Return [x, y] of the center of cell containing provided text 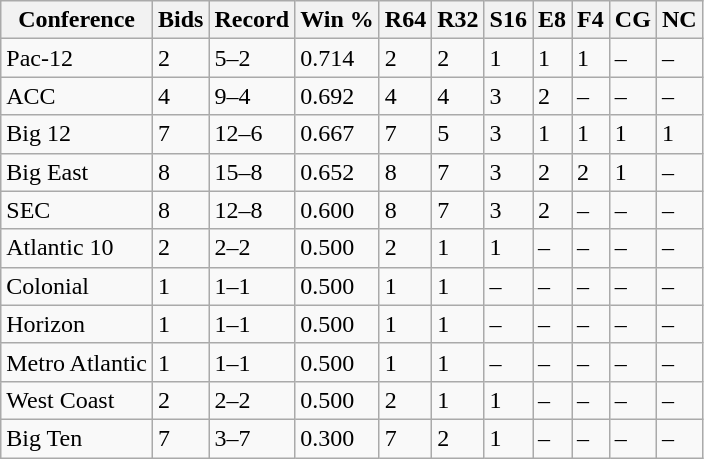
15–8 [252, 172]
CG [632, 20]
9–4 [252, 96]
Colonial [77, 286]
Big 12 [77, 134]
Win % [338, 20]
0.300 [338, 438]
0.652 [338, 172]
S16 [508, 20]
0.667 [338, 134]
R64 [405, 20]
Pac-12 [77, 58]
Bids [180, 20]
F4 [591, 20]
Big Ten [77, 438]
3–7 [252, 438]
West Coast [77, 400]
ACC [77, 96]
0.692 [338, 96]
NC [679, 20]
Big East [77, 172]
5 [458, 134]
E8 [552, 20]
Conference [77, 20]
Horizon [77, 324]
Atlantic 10 [77, 248]
SEC [77, 210]
Metro Atlantic [77, 362]
Record [252, 20]
0.714 [338, 58]
0.600 [338, 210]
12–6 [252, 134]
R32 [458, 20]
12–8 [252, 210]
5–2 [252, 58]
